Scan for the cell matching the given text and deliver its [X, Y] coordinate at center. 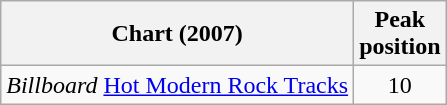
10 [400, 85]
Peakposition [400, 34]
Chart (2007) [178, 34]
Billboard Hot Modern Rock Tracks [178, 85]
